Search for the cell housing the specified text and yield its (X, Y) center coordinate. 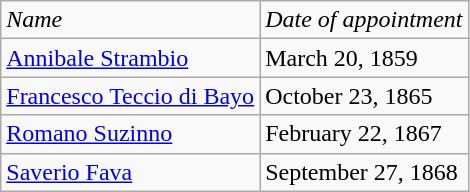
February 22, 1867 (364, 134)
March 20, 1859 (364, 58)
Romano Suzinno (130, 134)
Saverio Fava (130, 172)
Date of appointment (364, 20)
Francesco Teccio di Bayo (130, 96)
October 23, 1865 (364, 96)
Name (130, 20)
Annibale Strambio (130, 58)
September 27, 1868 (364, 172)
